Identify which cell holds the provided text, then report its [x, y] central coordinate. 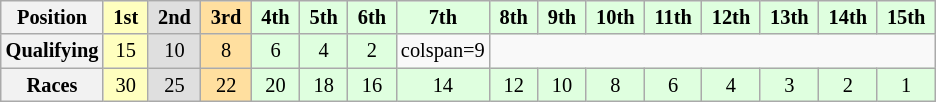
25 [174, 85]
Qualifying [52, 51]
11th [672, 17]
14th [848, 17]
9th [562, 17]
4th [275, 17]
10th [615, 17]
2nd [174, 17]
6th [372, 17]
13th [789, 17]
18 [324, 85]
7th [443, 17]
Position [52, 17]
20 [275, 85]
12 [514, 85]
16 [372, 85]
15 [126, 51]
5th [324, 17]
12th [731, 17]
3 [789, 85]
22 [226, 85]
30 [126, 85]
15th [906, 17]
Races [52, 85]
3rd [226, 17]
8th [514, 17]
1 [906, 85]
14 [443, 85]
1st [126, 17]
colspan=9 [443, 51]
